Identify which cell holds the provided text, then report its (x, y) central coordinate. 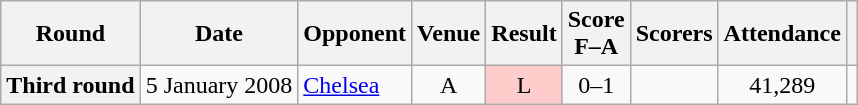
Venue (449, 34)
0–1 (596, 85)
Attendance (782, 34)
L (524, 85)
5 January 2008 (219, 85)
Chelsea (355, 85)
41,289 (782, 85)
ScoreF–A (596, 34)
A (449, 85)
Date (219, 34)
Scorers (674, 34)
Third round (70, 85)
Opponent (355, 34)
Result (524, 34)
Round (70, 34)
